From the cell containing the given text, extract its center point as (x, y) coordinate. 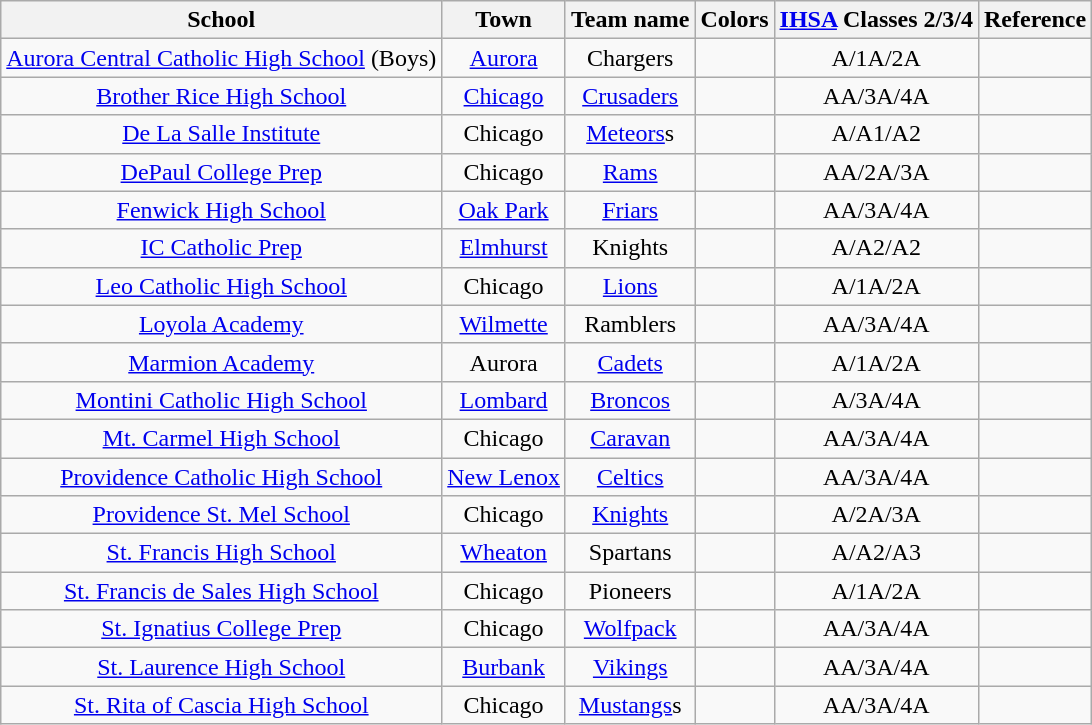
IC Catholic Prep (222, 248)
Broncos (630, 400)
Team name (630, 20)
Ramblers (630, 324)
Wolfpack (630, 629)
IHSA Classes 2/3/4 (876, 20)
Loyola Academy (222, 324)
New Lenox (504, 477)
A/2A/3A (876, 515)
St. Laurence High School (222, 667)
Caravan (630, 438)
Burbank (504, 667)
Elmhurst (504, 248)
School (222, 20)
Fenwick High School (222, 210)
Wilmette (504, 324)
Cadets (630, 362)
St. Francis de Sales High School (222, 591)
A/A2/A3 (876, 553)
Meteorss (630, 134)
Oak Park (504, 210)
Reference (1034, 20)
Chargers (630, 58)
Providence Catholic High School (222, 477)
Marmion Academy (222, 362)
Town (504, 20)
Crusaders (630, 96)
A/A2/A2 (876, 248)
AA/2A/3A (876, 172)
Wheaton (504, 553)
Friars (630, 210)
Celtics (630, 477)
De La Salle Institute (222, 134)
Lions (630, 286)
Mt. Carmel High School (222, 438)
Mustangss (630, 705)
Pioneers (630, 591)
Lombard (504, 400)
Montini Catholic High School (222, 400)
Rams (630, 172)
Providence St. Mel School (222, 515)
Colors (734, 20)
St. Ignatius College Prep (222, 629)
A/3A/4A (876, 400)
Brother Rice High School (222, 96)
St. Francis High School (222, 553)
St. Rita of Cascia High School (222, 705)
Aurora Central Catholic High School (Boys) (222, 58)
DePaul College Prep (222, 172)
Leo Catholic High School (222, 286)
A/A1/A2 (876, 134)
Vikings (630, 667)
Spartans (630, 553)
